Output the [x, y] coordinate of the center of the cell containing the given text.  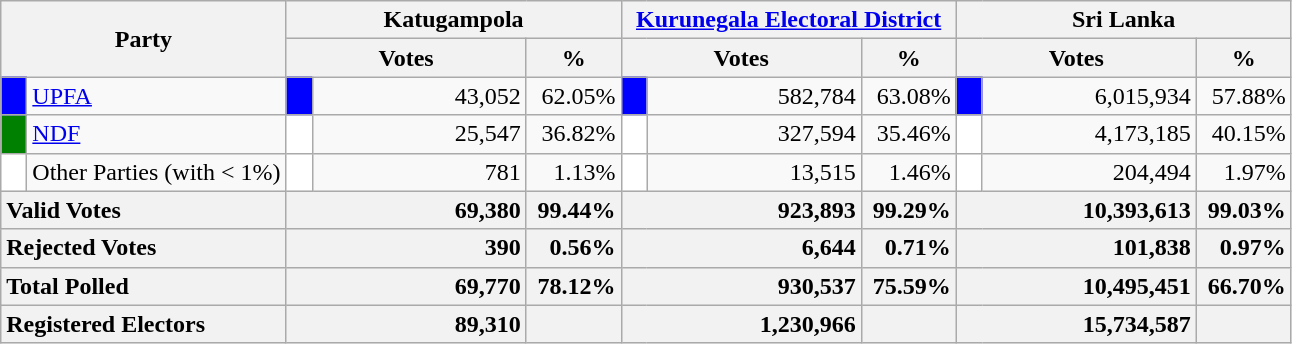
10,495,451 [1076, 286]
Valid Votes [144, 210]
40.15% [1244, 134]
66.70% [1244, 286]
43,052 [419, 96]
69,770 [406, 286]
69,380 [406, 210]
36.82% [574, 134]
99.44% [574, 210]
582,784 [754, 96]
Sri Lanka [1124, 20]
Registered Electors [144, 324]
1.46% [908, 172]
101,838 [1076, 248]
4,173,185 [1089, 134]
923,893 [741, 210]
35.46% [908, 134]
0.71% [908, 248]
57.88% [1244, 96]
78.12% [574, 286]
10,393,613 [1076, 210]
62.05% [574, 96]
Party [144, 39]
15,734,587 [1076, 324]
Kurunegala Electoral District [788, 20]
1.13% [574, 172]
Rejected Votes [144, 248]
99.03% [1244, 210]
781 [419, 172]
25,547 [419, 134]
0.97% [1244, 248]
6,015,934 [1089, 96]
327,594 [754, 134]
NDF [156, 134]
0.56% [574, 248]
89,310 [406, 324]
1,230,966 [741, 324]
UPFA [156, 96]
13,515 [754, 172]
Katugampola [454, 20]
99.29% [908, 210]
930,537 [741, 286]
204,494 [1089, 172]
6,644 [741, 248]
75.59% [908, 286]
390 [406, 248]
Total Polled [144, 286]
1.97% [1244, 172]
Other Parties (with < 1%) [156, 172]
63.08% [908, 96]
